From the cell containing the given text, extract its center point as (X, Y) coordinate. 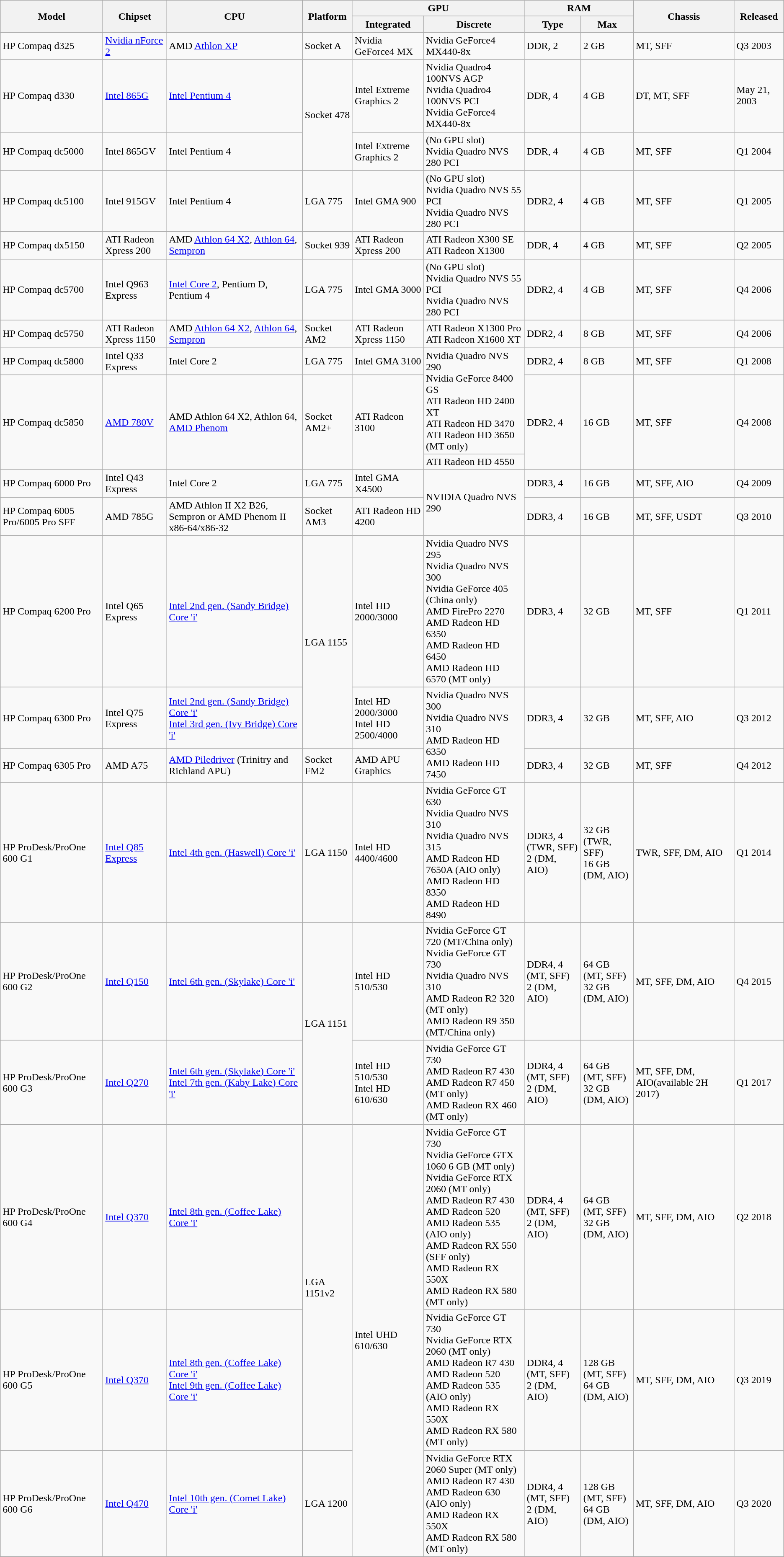
Platform (328, 16)
Intel 2nd gen. (Sandy Bridge) Core 'i' (235, 612)
Q3 2003 (759, 46)
Nvidia GeForce RTX 2060 Super (MT only)AMD Radeon R7 430AMD Radeon 630 (AIO only)AMD Radeon RX 550XAMD Radeon RX 580 (MT only) (474, 1503)
Intel HD 510/530Intel HD 610/630 (388, 1082)
HP Compaq dc5750 (52, 333)
LGA 1150 (328, 853)
Nvidia GeForce4 MX440-8x (474, 46)
Intel 2nd gen. (Sandy Bridge) Core 'i'Intel 3rd gen. (Ivy Bridge) Core 'i' (235, 718)
Intel 10th gen. (Comet Lake) Core 'i' (235, 1503)
RAM (579, 8)
(No GPU slot)Nvidia Quadro NVS 280 PCI (474, 151)
Nvidia nForce 2 (135, 46)
Intel Q43 Express (135, 483)
HP ProDesk/ProOne 600 G1 (52, 853)
MT, SFF, DM, AIO(available 2H 2017) (683, 1082)
Chassis (683, 16)
Intel 865GV (135, 151)
Intel HD 2000/3000Intel HD 2500/4000 (388, 718)
Intel 8th gen. (Coffee Lake) Core 'i' (235, 1217)
Intel Q33 Express (135, 361)
MT, SFF, USDT (683, 516)
HP ProDesk/ProOne 600 G2 (52, 982)
AMD 780V (135, 422)
Intel 6th gen. (Skylake) Core 'i' (235, 982)
Q3 2019 (759, 1380)
Q4 2009 (759, 483)
Socket 478 (328, 115)
Intel GMA 3000 (388, 289)
ATI Radeon HD 4200 (388, 516)
DDR3, 4 (TWR, SFF)2 (DM, AIO) (553, 853)
LGA 1200 (328, 1503)
HP Compaq 6300 Pro (52, 718)
Type (553, 24)
AMD Athlon II X2 B26, Sempron or AMD Phenom II x86-64/x86-32 (235, 516)
HP ProDesk/ProOne 600 G5 (52, 1380)
Socket AM2+ (328, 422)
Intel Q470 (135, 1503)
HP Compaq 6000 Pro (52, 483)
32 GB (TWR, SFF)16 GB (DM, AIO) (607, 853)
Nvidia Quadro NVS 300Nvidia Quadro NVS 310AMD Radeon HD 6350AMD Radeon HD 7450 (474, 735)
HP Compaq dc5100 (52, 201)
Max (607, 24)
DDR, 2 (553, 46)
ATI Radeon X1300 ProATI Radeon X1600 XT (474, 333)
AMD A75 (135, 765)
Integrated (388, 24)
HP Compaq d330 (52, 96)
May 21, 2003 (759, 96)
ATI Radeon HD 4550 (474, 462)
Q1 2017 (759, 1082)
Q1 2005 (759, 201)
AMD Piledriver (Trinitry and Richland APU) (235, 765)
LGA 1151v2 (328, 1287)
Released (759, 16)
Q2 2018 (759, 1217)
Q4 2012 (759, 765)
Intel Q150 (135, 982)
Q1 2011 (759, 612)
ATI Radeon 3100 (388, 422)
Q1 2004 (759, 151)
Intel 4th gen. (Haswell) Core 'i' (235, 853)
Intel 6th gen. (Skylake) Core 'i'Intel 7th gen. (Kaby Lake) Core 'i' (235, 1082)
Q3 2010 (759, 516)
Q4 2008 (759, 422)
ATI Radeon X300 SEATI Radeon X1300 (474, 245)
CPU (235, 16)
Nvidia Quadro NVS 290Nvidia GeForce 8400 GSATI Radeon HD 2400 XTATI Radeon HD 3470ATI Radeon HD 3650 (MT only) (474, 400)
TWR, SFF, DM, AIO (683, 853)
Intel HD 4400/4600 (388, 853)
NVIDIA Quadro NVS 290 (474, 503)
Q1 2008 (759, 361)
HP Compaq dc5700 (52, 289)
Chipset (135, 16)
AMD 785G (135, 516)
Intel GMA 900 (388, 201)
HP Compaq d325 (52, 46)
Nvidia GeForce GT 630Nvidia Quadro NVS 310Nvidia Quadro NVS 315AMD Radeon HD 7650A (AIO only)AMD Radeon HD 8350AMD Radeon HD 8490 (474, 853)
Intel Q85 Express (135, 853)
Intel Q963 Express (135, 289)
Nvidia GeForce4 MX (388, 46)
LGA 1151 (328, 1024)
Socket AM3 (328, 516)
Socket A (328, 46)
Intel HD 510/530 (388, 982)
LGA 1155 (328, 643)
Socket FM2 (328, 765)
Intel Q270 (135, 1082)
Intel 915GV (135, 201)
DT, MT, SFF (683, 96)
Q4 2015 (759, 982)
Nvidia GeForce GT 730AMD Radeon R7 430AMD Radeon R7 450 (MT only)AMD Radeon RX 460 (MT only) (474, 1082)
2 GB (607, 46)
Intel Q75 Express (135, 718)
Socket 939 (328, 245)
HP Compaq dc5800 (52, 361)
HP Compaq dc5000 (52, 151)
Intel Q65 Express (135, 612)
AMD Athlon 64 X2, Athlon 64, AMD Phenom (235, 422)
Discrete (474, 24)
Intel 8th gen. (Coffee Lake) Core 'i'Intel 9th gen. (Coffee Lake) Core 'i' (235, 1380)
Q3 2012 (759, 718)
HP Compaq dc5850 (52, 422)
HP ProDesk/ProOne 600 G3 (52, 1082)
Nvidia GeForce GT 720 (MT/China only)Nvidia GeForce GT 730Nvidia Quadro NVS 310AMD Radeon R2 320 (MT only)AMD Radeon R9 350 (MT/China only) (474, 982)
Socket AM2 (328, 333)
Intel GMA X4500 (388, 483)
HP Compaq 6200 Pro (52, 612)
HP Compaq dx5150 (52, 245)
HP ProDesk/ProOne 600 G4 (52, 1217)
Model (52, 16)
GPU (438, 8)
HP Compaq 6305 Pro (52, 765)
Intel HD 2000/3000 (388, 612)
Nvidia Quadro4 100NVS AGPNvidia Quadro4 100NVS PCINvidia GeForce4 MX440-8x (474, 96)
Q3 2020 (759, 1503)
Intel 865G (135, 96)
Intel Core 2, Pentium D, Pentium 4 (235, 289)
HP ProDesk/ProOne 600 G6 (52, 1503)
Intel GMA 3100 (388, 361)
Q2 2005 (759, 245)
Q1 2014 (759, 853)
HP Compaq 6005 Pro/6005 Pro SFF (52, 516)
AMD Athlon XP (235, 46)
Intel UHD 610/630 (388, 1340)
AMD APU Graphics (388, 765)
